Scan for the cell matching the given text and deliver its (x, y) coordinate at center. 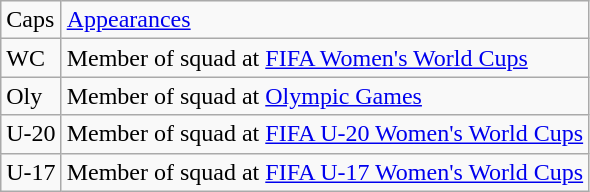
U-17 (31, 172)
Member of squad at Olympic Games (325, 96)
Appearances (325, 20)
WC (31, 58)
Oly (31, 96)
Member of squad at FIFA U-17 Women's World Cups (325, 172)
Member of squad at FIFA U-20 Women's World Cups (325, 134)
U-20 (31, 134)
Caps (31, 20)
Member of squad at FIFA Women's World Cups (325, 58)
